Pinpoint the cell where the given text exists, returning its [x, y] midpoint coordinate. 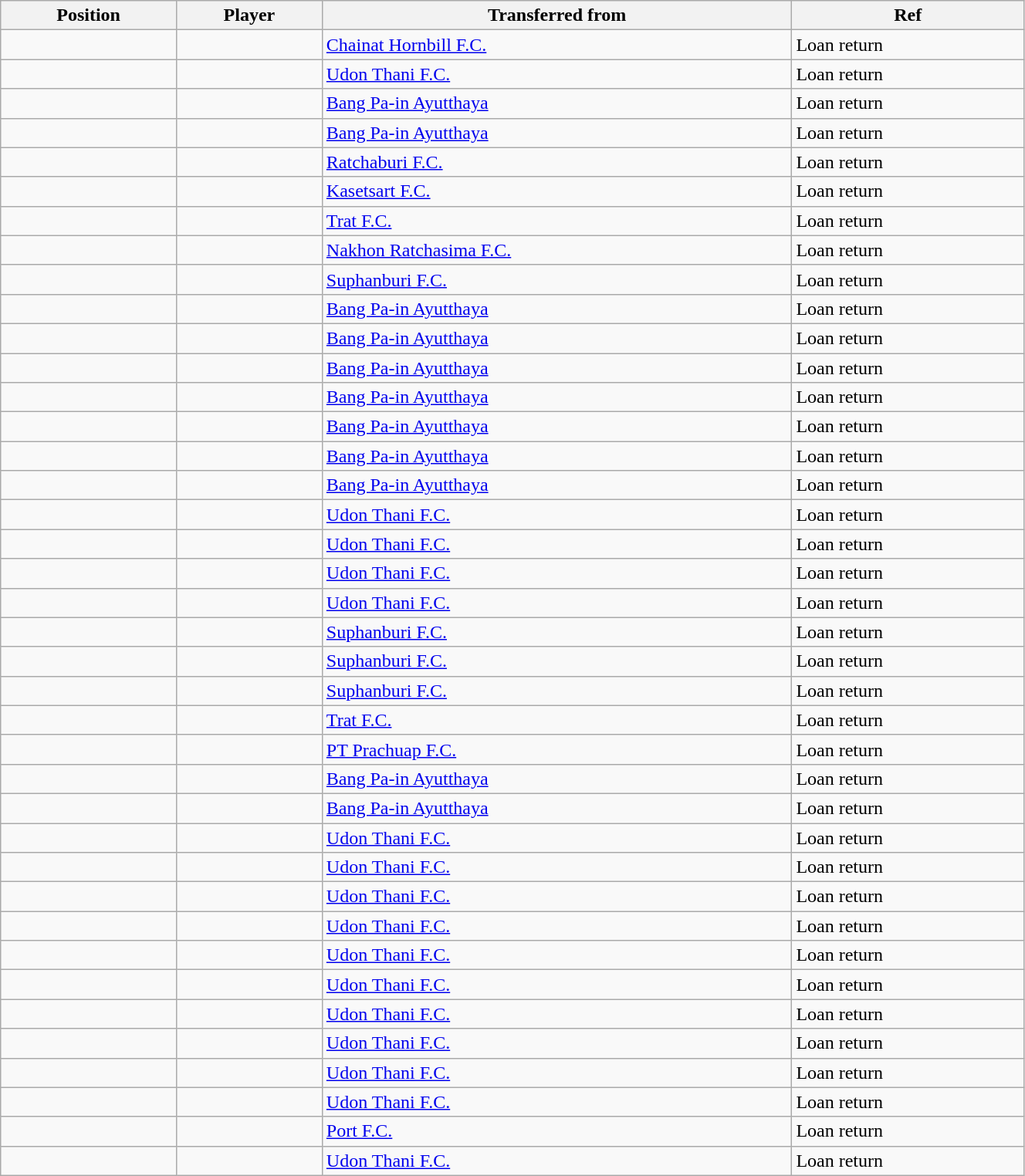
PT Prachuap F.C. [557, 749]
Port F.C. [557, 1131]
Kasetsart F.C. [557, 191]
Ref [908, 15]
Nakhon Ratchasima F.C. [557, 250]
Transferred from [557, 15]
Player [250, 15]
Ratchaburi F.C. [557, 162]
Chainat Hornbill F.C. [557, 45]
Position [89, 15]
